Detect which cell encompasses the target text, then output its [X, Y] center coordinate. 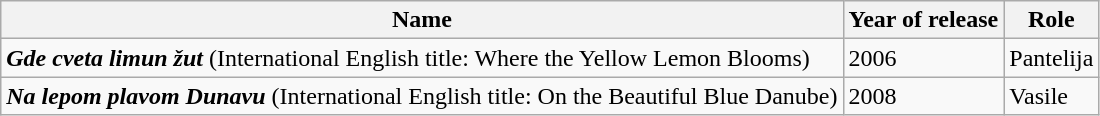
2006 [924, 58]
Name [422, 20]
2008 [924, 96]
Role [1052, 20]
Year of release [924, 20]
Gde cveta limun žut (International English title: Where the Yellow Lemon Blooms) [422, 58]
Pantelija [1052, 58]
Na lepom plavom Dunavu (International English title: On the Beautiful Blue Danube) [422, 96]
Vasile [1052, 96]
